Extract the [x, y] coordinate from the center of the cell holding the provided text.  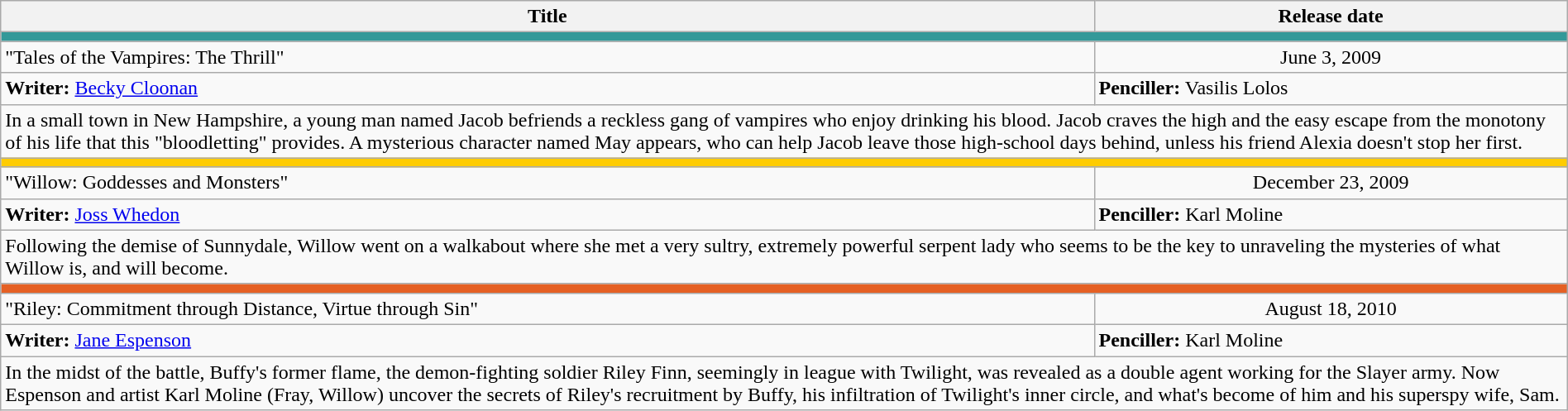
"Tales of the Vampires: The Thrill" [547, 57]
Title [547, 17]
August 18, 2010 [1331, 308]
June 3, 2009 [1331, 57]
December 23, 2009 [1331, 183]
Writer: Jane Espenson [547, 340]
"Willow: Goddesses and Monsters" [547, 183]
Writer: Becky Cloonan [547, 88]
"Riley: Commitment through Distance, Virtue through Sin" [547, 308]
Writer: Joss Whedon [547, 214]
Penciller: Vasilis Lolos [1331, 88]
Release date [1331, 17]
